From the cell containing the given text, extract its center point as [x, y] coordinate. 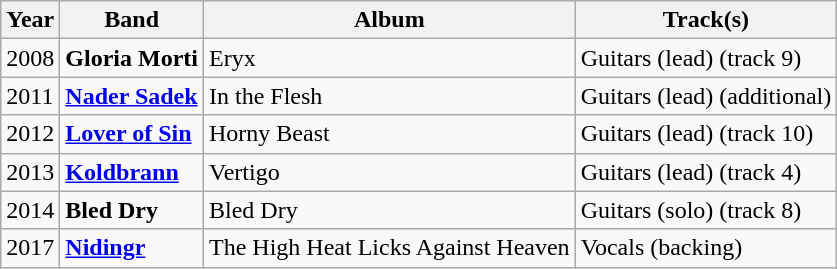
2012 [30, 134]
Nidingr [132, 248]
Album [390, 20]
2008 [30, 58]
Band [132, 20]
Year [30, 20]
The High Heat Licks Against Heaven [390, 248]
2014 [30, 210]
2013 [30, 172]
Gloria Morti [132, 58]
Track(s) [706, 20]
Vertigo [390, 172]
Eryx [390, 58]
Guitars (lead) (track 10) [706, 134]
Guitars (solo) (track 8) [706, 210]
Guitars (lead) (track 4) [706, 172]
Guitars (lead) (track 9) [706, 58]
Koldbrann [132, 172]
2017 [30, 248]
Nader Sadek [132, 96]
Vocals (backing) [706, 248]
Horny Beast [390, 134]
Lover of Sin [132, 134]
2011 [30, 96]
In the Flesh [390, 96]
Guitars (lead) (additional) [706, 96]
